Provide the (X, Y) coordinate of the cell's center where the given text is located.  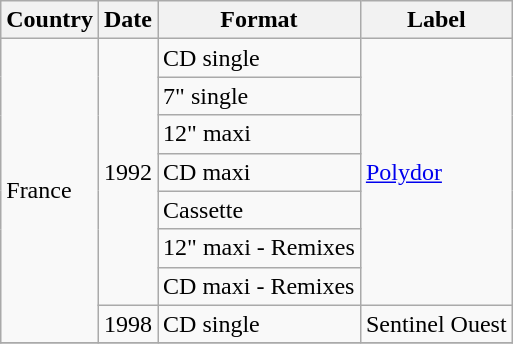
Polydor (436, 172)
1992 (128, 172)
Sentinel Ouest (436, 324)
12" maxi - Remixes (260, 248)
Cassette (260, 210)
CD maxi - Remixes (260, 286)
Format (260, 20)
Label (436, 20)
1998 (128, 324)
12" maxi (260, 134)
Country (50, 20)
7" single (260, 96)
France (50, 191)
Date (128, 20)
CD maxi (260, 172)
